Provide the (x, y) coordinate of the cell's center where the given text is located.  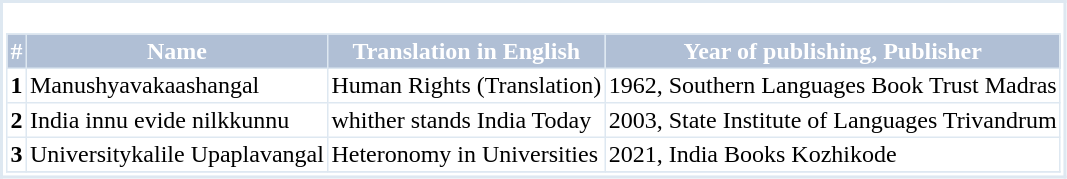
# (17, 51)
Human Rights (Translation) (466, 85)
2021, India Books Kozhikode (832, 154)
2 (17, 120)
Manushyavakaashangal (176, 85)
Name (176, 51)
Year of publishing, Publisher (832, 51)
Heteronomy in Universities (466, 154)
1962, Southern Languages Book Trust Madras (832, 85)
Translation in English (466, 51)
whither stands India Today (466, 120)
Universitykalile Upaplavangal (176, 154)
India innu evide nilkkunnu (176, 120)
3 (17, 154)
1 (17, 85)
2003, State Institute of Languages Trivandrum (832, 120)
